Capture the cell that displays the provided text and extract its (X, Y) central coordinate. 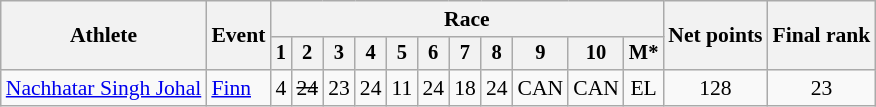
6 (433, 54)
M* (644, 54)
Final rank (822, 36)
10 (596, 54)
128 (715, 88)
8 (497, 54)
Race (466, 19)
7 (465, 54)
Athlete (104, 36)
2 (307, 54)
18 (465, 88)
EL (644, 88)
9 (541, 54)
Net points (715, 36)
1 (280, 54)
Event (238, 36)
3 (339, 54)
5 (402, 54)
Finn (238, 88)
Nachhatar Singh Johal (104, 88)
11 (402, 88)
